Search for the cell housing the specified text and yield its (X, Y) center coordinate. 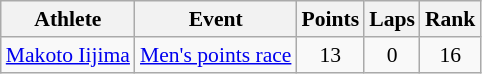
Makoto Iijima (68, 55)
Laps (392, 19)
Men's points race (216, 55)
13 (330, 55)
Points (330, 19)
16 (450, 55)
Athlete (68, 19)
Event (216, 19)
0 (392, 55)
Rank (450, 19)
